Capture the cell that displays the provided text and extract its (X, Y) central coordinate. 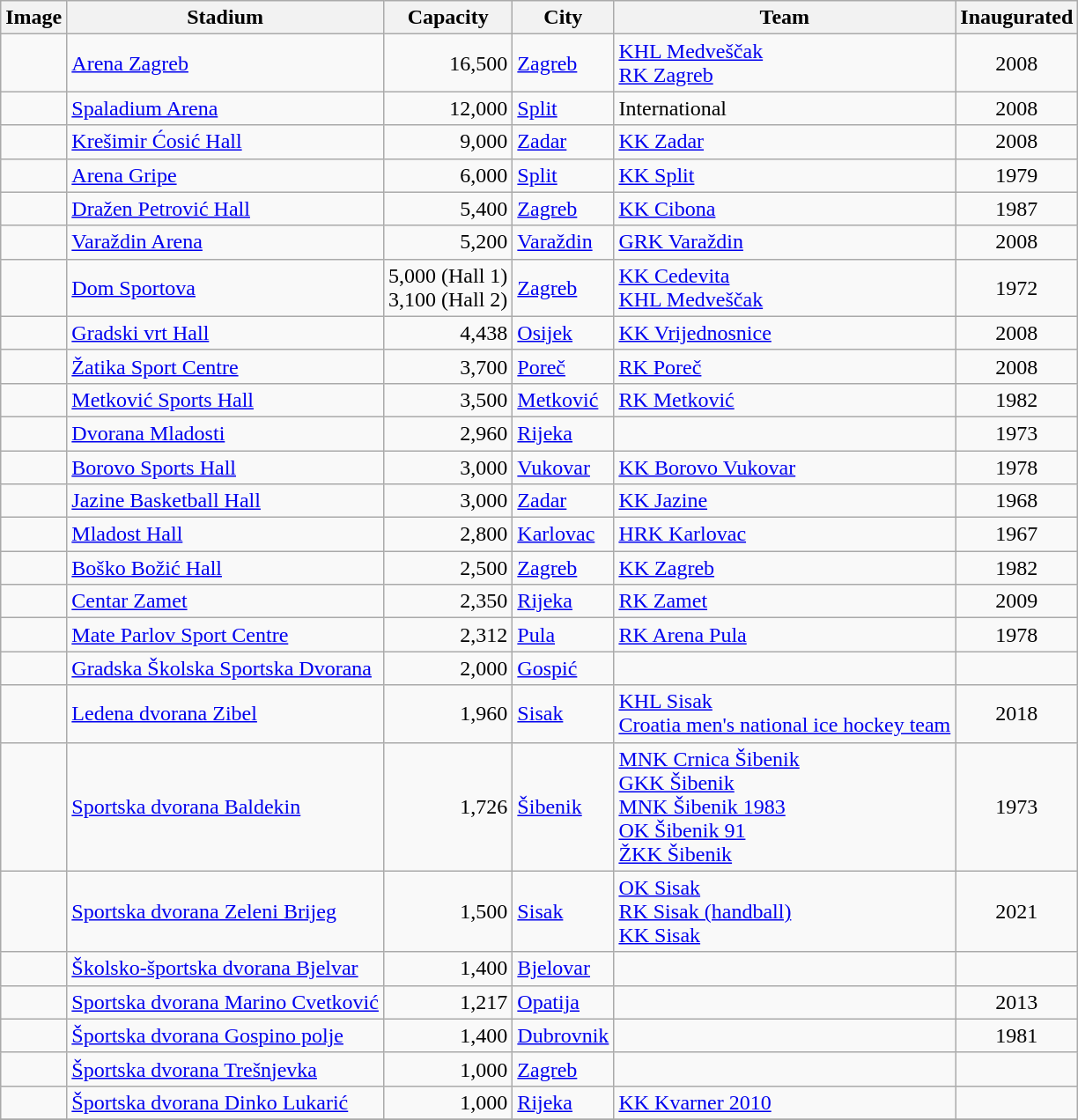
1,217 (447, 1002)
2018 (1016, 713)
Športska dvorana Gospino polje (225, 1035)
5,400 (447, 209)
Arena Zagreb (225, 63)
Sportska dvorana Baldekin (225, 807)
1979 (1016, 175)
Dvorana Mladosti (225, 433)
Stadium (225, 18)
1,960 (447, 713)
9,000 (447, 142)
KK Zagreb (785, 568)
Capacity (447, 18)
Inaugurated (1016, 18)
Gospić (564, 668)
2009 (1016, 601)
KK Borovo Vukovar (785, 468)
Osijek (564, 333)
1987 (1016, 209)
2,312 (447, 635)
Karlovac (564, 534)
Gradski vrt Hall (225, 333)
International (785, 108)
RK Poreč (785, 366)
Metković Sports Hall (225, 400)
OK SisakRK Sisak (handball)KK Sisak (785, 911)
Krešimir Ćosić Hall (225, 142)
Spaladium Arena (225, 108)
Sportska dvorana Zeleni Brijeg (225, 911)
GRK Varaždin (785, 242)
6,000 (447, 175)
Mate Parlov Sport Centre (225, 635)
12,000 (447, 108)
KK Zadar (785, 142)
2021 (1016, 911)
2,960 (447, 433)
Športska dvorana Dinko Lukarić (225, 1102)
1,726 (447, 807)
2,000 (447, 668)
1981 (1016, 1035)
Image (33, 18)
1967 (1016, 534)
Arena Gripe (225, 175)
Žatika Sport Centre (225, 366)
1968 (1016, 501)
Centar Zamet (225, 601)
Dražen Petrović Hall (225, 209)
Boško Božić Hall (225, 568)
RK Metković (785, 400)
16,500 (447, 63)
Pula (564, 635)
Športska dvorana Trešnjevka (225, 1069)
Gradska Školska Sportska Dvorana (225, 668)
Ledena dvorana Zibel (225, 713)
1972 (1016, 287)
RK Arena Pula (785, 635)
KK Vrijednosnice (785, 333)
Sportska dvorana Marino Cvetković (225, 1002)
Varaždin (564, 242)
2,500 (447, 568)
Školsko-športska dvorana Bjelvar (225, 969)
3,500 (447, 400)
KHL SisakCroatia men's national ice hockey team (785, 713)
Dom Sportova (225, 287)
Bjelovar (564, 969)
RK Zamet (785, 601)
KK Cedevita KHL Medveščak (785, 287)
3,700 (447, 366)
KHL MedveščakRK Zagreb (785, 63)
Varaždin Arena (225, 242)
2,800 (447, 534)
Opatija (564, 1002)
2013 (1016, 1002)
HRK Karlovac (785, 534)
Borovo Sports Hall (225, 468)
KK Cibona (785, 209)
5,200 (447, 242)
Šibenik (564, 807)
Dubrovnik (564, 1035)
5,000 (Hall 1) 3,100 (Hall 2) (447, 287)
Metković (564, 400)
2,350 (447, 601)
MNK Crnica ŠibenikGKK ŠibenikMNK Šibenik 1983OK Šibenik 91ŽKK Šibenik (785, 807)
1,500 (447, 911)
4,438 (447, 333)
Poreč (564, 366)
Vukovar (564, 468)
Jazine Basketball Hall (225, 501)
KK Split (785, 175)
City (564, 18)
KK Jazine (785, 501)
Mladost Hall (225, 534)
KK Kvarner 2010 (785, 1102)
Team (785, 18)
